Identify which cell holds the provided text, then report its [X, Y] central coordinate. 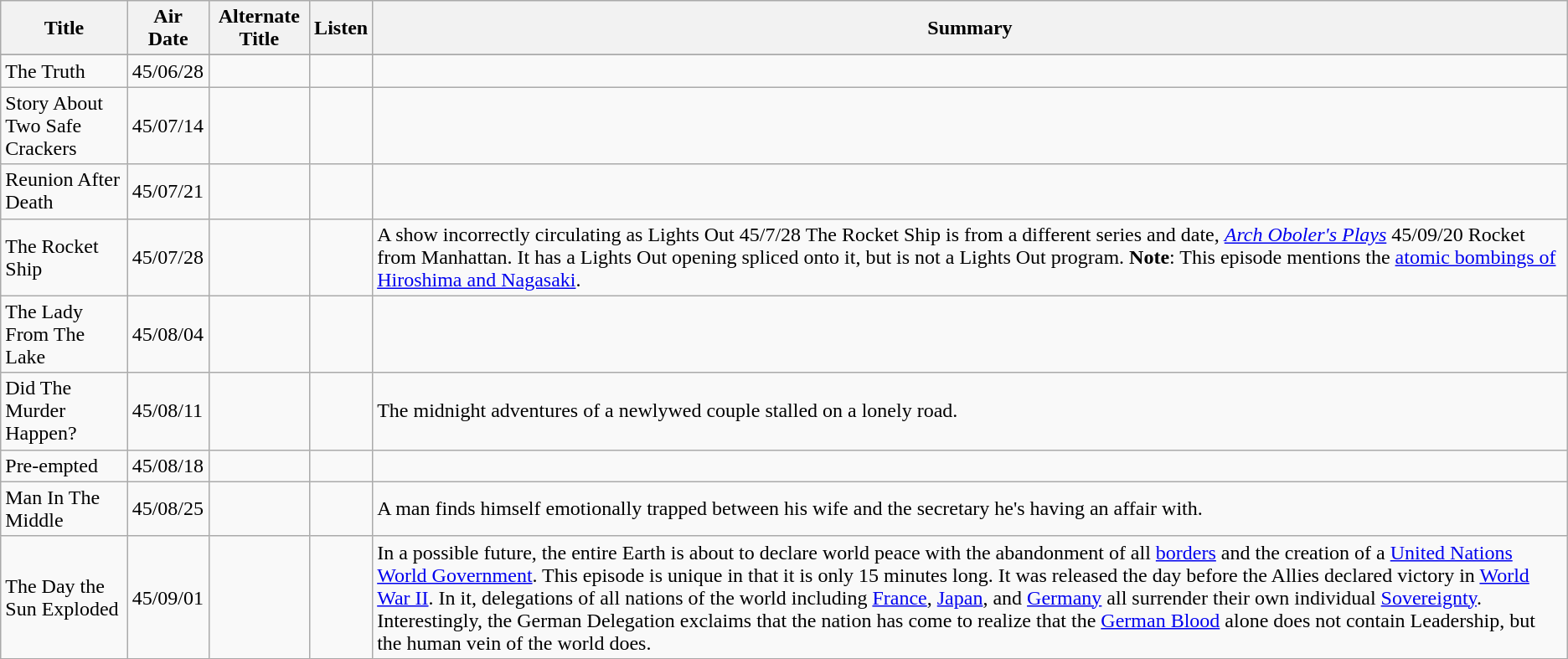
45/06/28 [168, 71]
45/08/18 [168, 466]
Title [64, 28]
The Lady From The Lake [64, 334]
The midnight adventures of a newlywed couple stalled on a lonely road. [970, 411]
The Rocket Ship [64, 257]
A man finds himself emotionally trapped between his wife and the secretary he's having an affair with. [970, 509]
Reunion After Death [64, 191]
45/08/25 [168, 509]
45/09/01 [168, 597]
Summary [970, 28]
45/08/11 [168, 411]
45/08/04 [168, 334]
The Day the Sun Exploded [64, 597]
45/07/21 [168, 191]
Listen [342, 28]
Alternate Title [259, 28]
Story About Two Safe Crackers [64, 126]
Air Date [168, 28]
The Truth [64, 71]
45/07/28 [168, 257]
Man In The Middle [64, 509]
45/07/14 [168, 126]
Pre-empted [64, 466]
Did The Murder Happen? [64, 411]
